Extract the (x, y) coordinate from the center of the cell holding the provided text.  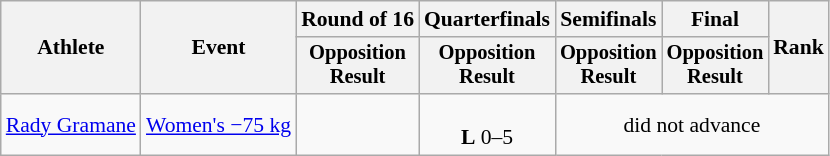
Quarterfinals (487, 19)
Round of 16 (358, 19)
Event (218, 48)
L 0–5 (487, 124)
Women's −75 kg (218, 124)
Athlete (71, 48)
Rady Gramane (71, 124)
Semifinals (608, 19)
did not advance (692, 124)
Rank (798, 48)
Final (716, 19)
